Output the (X, Y) coordinate of the center of the cell containing the given text.  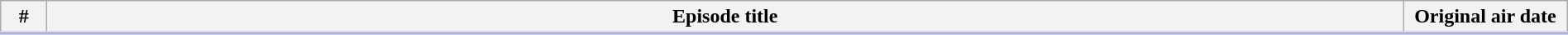
# (24, 17)
Episode title (725, 17)
Original air date (1485, 17)
